Return [X, Y] of the center of cell containing provided text 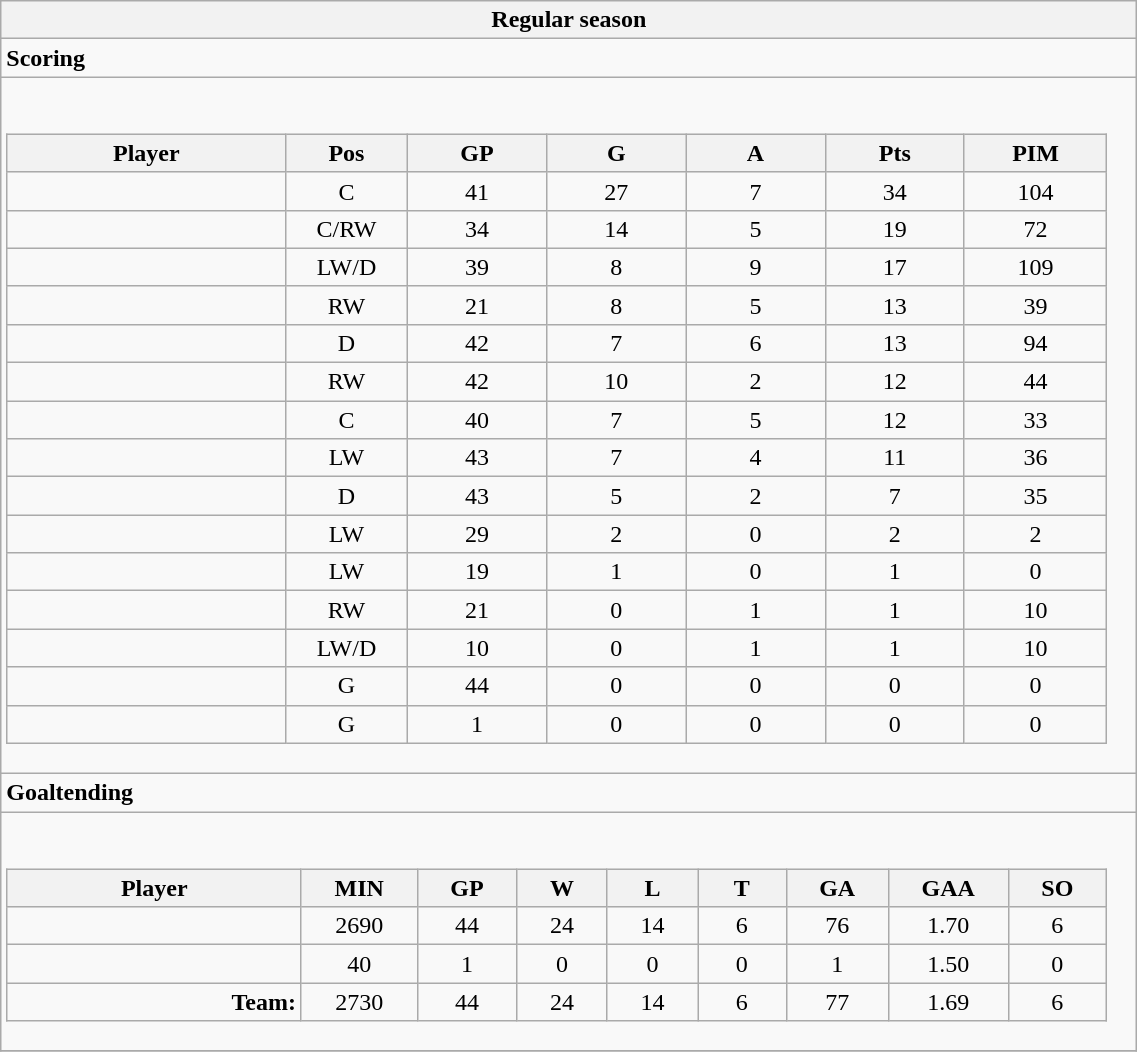
A [756, 153]
2730 [359, 1002]
W [562, 888]
104 [1035, 191]
4 [756, 458]
1.70 [948, 926]
T [742, 888]
27 [616, 191]
33 [1035, 420]
109 [1035, 267]
PIM [1035, 153]
41 [476, 191]
GA [837, 888]
72 [1035, 229]
2690 [359, 926]
11 [894, 458]
MIN [359, 888]
Pos [347, 153]
77 [837, 1002]
Regular season [569, 20]
17 [894, 267]
36 [1035, 458]
1.69 [948, 1002]
SO [1057, 888]
35 [1035, 496]
L [652, 888]
Player MIN GP W L T GA GAA SO 2690 44 24 14 6 76 1.70 6 40 1 0 0 0 1 1.50 0 Team: 2730 44 24 14 6 77 1.69 6 [569, 932]
GAA [948, 888]
94 [1035, 343]
76 [837, 926]
Scoring [569, 58]
C/RW [347, 229]
29 [476, 534]
1.50 [948, 964]
Goaltending [569, 792]
Team: [154, 1002]
9 [756, 267]
Pts [894, 153]
